Find where the given text appears and provide that cell's center as (x, y) coordinate. 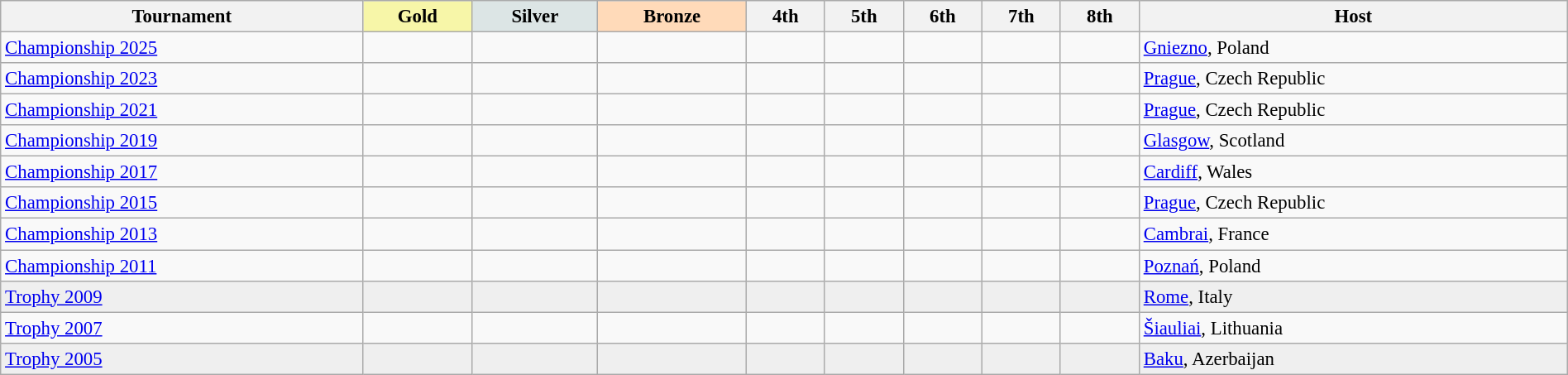
6th (943, 17)
Gold (418, 17)
Glasgow, Scotland (1353, 141)
Championship 2023 (182, 79)
Silver (535, 17)
Rome, Italy (1353, 296)
Bronze (672, 17)
Cardiff, Wales (1353, 172)
8th (1100, 17)
Championship 2019 (182, 141)
Šiauliai, Lithuania (1353, 328)
Championship 2011 (182, 266)
Championship 2015 (182, 203)
Baku, Azerbaijan (1353, 358)
Trophy 2009 (182, 296)
Championship 2017 (182, 172)
4th (786, 17)
Poznań, Poland (1353, 266)
Trophy 2005 (182, 358)
Tournament (182, 17)
Host (1353, 17)
Cambrai, France (1353, 234)
Championship 2025 (182, 48)
Championship 2013 (182, 234)
Championship 2021 (182, 110)
Trophy 2007 (182, 328)
7th (1021, 17)
5th (863, 17)
Gniezno, Poland (1353, 48)
